Scan for the cell matching the given text and deliver its [x, y] coordinate at center. 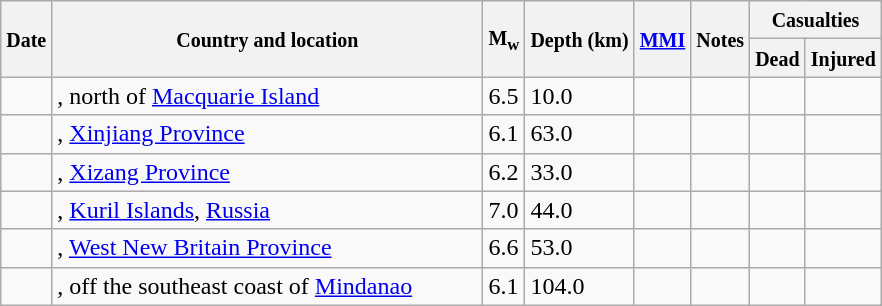
Depth (km) [580, 39]
, north of Macquarie Island [268, 96]
, off the southeast coast of Mindanao [268, 286]
, Kuril Islands, Russia [268, 210]
Notes [720, 39]
Dead [778, 58]
33.0 [580, 172]
, Xinjiang Province [268, 134]
, Xizang Province [268, 172]
Injured [843, 58]
Country and location [268, 39]
10.0 [580, 96]
53.0 [580, 248]
44.0 [580, 210]
6.6 [504, 248]
Casualties [816, 20]
6.5 [504, 96]
, West New Britain Province [268, 248]
7.0 [504, 210]
MMI [662, 39]
Date [26, 39]
63.0 [580, 134]
Mw [504, 39]
6.2 [504, 172]
104.0 [580, 286]
